Pinpoint the cell where the given text exists, returning its (x, y) midpoint coordinate. 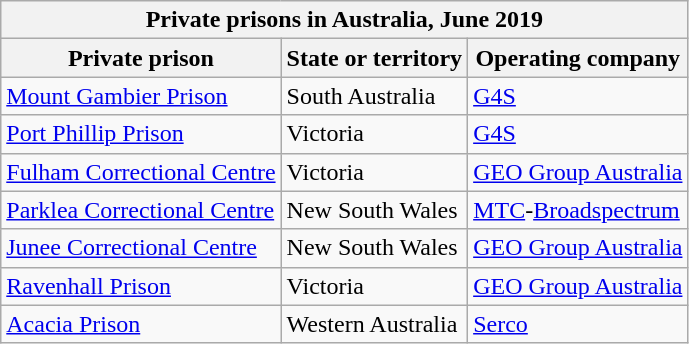
MTC-Broadspectrum (578, 210)
Junee Correctional Centre (141, 248)
Serco (578, 324)
Western Australia (374, 324)
Private prison (141, 58)
Acacia Prison (141, 324)
Fulham Correctional Centre (141, 172)
Port Phillip Prison (141, 134)
South Australia (374, 96)
Private prisons in Australia, June 2019 (344, 20)
Mount Gambier Prison (141, 96)
State or territory (374, 58)
Ravenhall Prison (141, 286)
Operating company (578, 58)
Parklea Correctional Centre (141, 210)
